Determine the [x, y] coordinate at the center of the cell enclosing the given text.  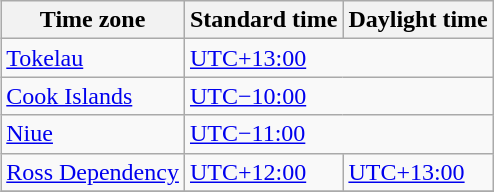
Cook Islands [93, 96]
UTC−10:00 [338, 96]
Tokelau [93, 58]
UTC+12:00 [263, 172]
Niue [93, 134]
UTC−11:00 [338, 134]
Standard time [263, 20]
Daylight time [418, 20]
Time zone [93, 20]
Ross Dependency [93, 172]
